Scan for the cell matching the given text and deliver its [x, y] coordinate at center. 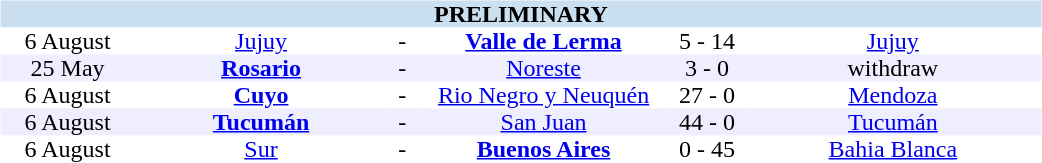
25 May [67, 68]
27 - 0 [707, 96]
withdraw [892, 68]
Cuyo [262, 96]
Rio Negro y Neuquén [544, 96]
Buenos Aires [544, 150]
0 - 45 [707, 150]
Valle de Lerma [544, 42]
Bahia Blanca [892, 150]
3 - 0 [707, 68]
San Juan [544, 122]
PRELIMINARY [520, 14]
Mendoza [892, 96]
44 - 0 [707, 122]
Rosario [262, 68]
Sur [262, 150]
5 - 14 [707, 42]
Noreste [544, 68]
